Capture the cell that displays the provided text and extract its (X, Y) central coordinate. 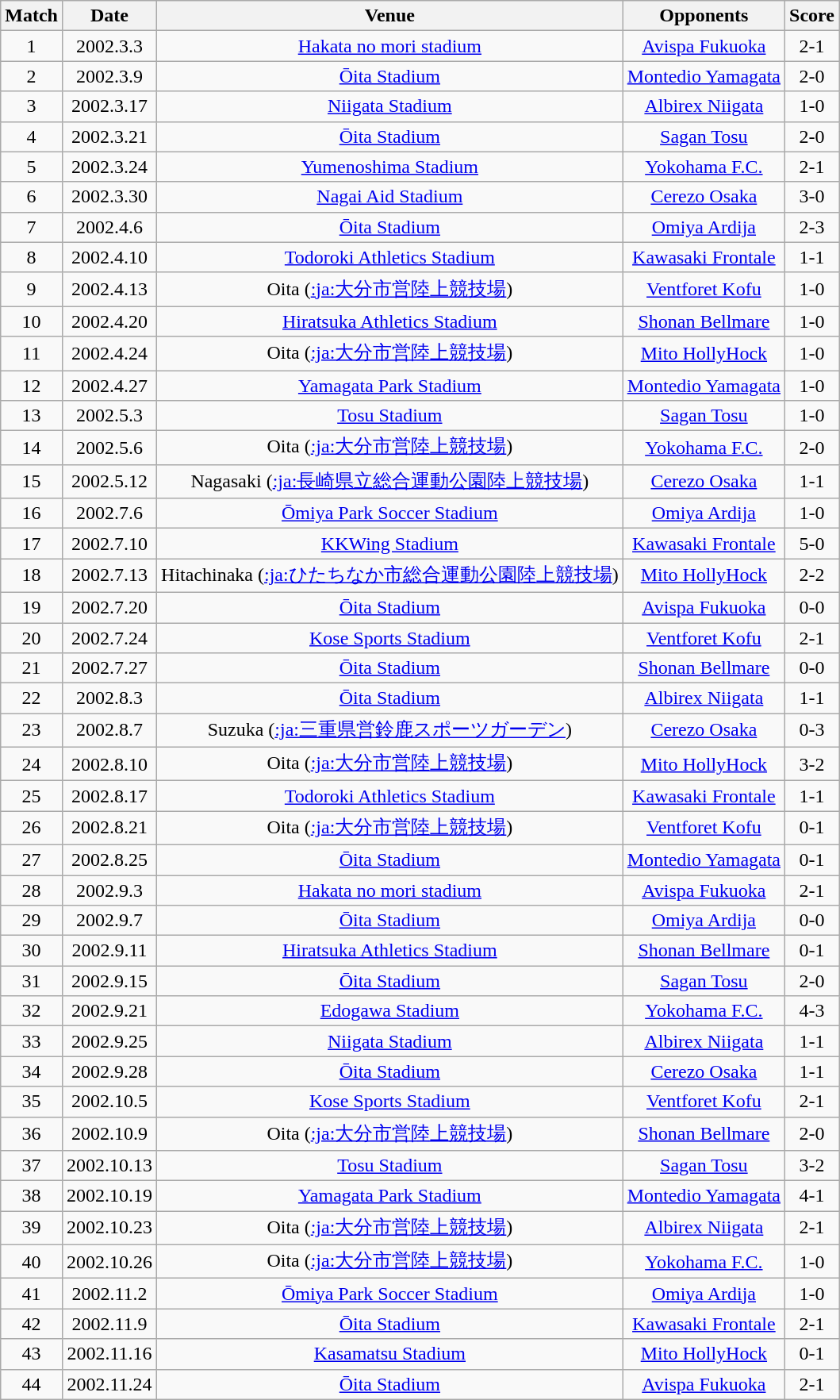
17 (32, 544)
3 (32, 106)
2002.8.10 (109, 763)
23 (32, 730)
2002.7.24 (109, 637)
40 (32, 1262)
0-3 (812, 730)
35 (32, 1102)
Edogawa Stadium (390, 1011)
16 (32, 513)
21 (32, 668)
2-2 (812, 576)
2002.11.16 (109, 1354)
2002.7.20 (109, 607)
2002.3.3 (109, 46)
2002.3.24 (109, 167)
2 (32, 76)
43 (32, 1354)
2002.7.10 (109, 544)
Opponents (704, 16)
22 (32, 698)
13 (32, 416)
1 (32, 46)
28 (32, 890)
2002.7.13 (109, 576)
9 (32, 289)
2002.4.24 (109, 354)
39 (32, 1229)
5 (32, 167)
34 (32, 1071)
2002.3.9 (109, 76)
Suzuka (:ja:三重県営鈴鹿スポーツガーデン) (390, 730)
31 (32, 981)
41 (32, 1294)
8 (32, 257)
15 (32, 481)
2002.3.17 (109, 106)
36 (32, 1133)
2002.4.13 (109, 289)
44 (32, 1384)
26 (32, 829)
2002.4.6 (109, 227)
2002.8.25 (109, 860)
2002.9.3 (109, 890)
38 (32, 1196)
2002.9.11 (109, 951)
33 (32, 1041)
Yumenoshima Stadium (390, 167)
4 (32, 137)
29 (32, 921)
7 (32, 227)
2002.8.7 (109, 730)
11 (32, 354)
2002.9.7 (109, 921)
12 (32, 385)
Date (109, 16)
KKWing Stadium (390, 544)
2002.10.19 (109, 1196)
2002.10.9 (109, 1133)
19 (32, 607)
2002.8.3 (109, 698)
2002.11.9 (109, 1324)
30 (32, 951)
14 (32, 448)
2002.4.10 (109, 257)
2002.11.24 (109, 1384)
25 (32, 796)
2-3 (812, 227)
20 (32, 637)
2002.11.2 (109, 1294)
2002.8.21 (109, 829)
27 (32, 860)
2002.10.13 (109, 1166)
2002.4.20 (109, 321)
2002.5.3 (109, 416)
3-0 (812, 197)
2002.8.17 (109, 796)
24 (32, 763)
4-1 (812, 1196)
2002.5.12 (109, 481)
42 (32, 1324)
2002.10.26 (109, 1262)
2002.10.5 (109, 1102)
Kasamatsu Stadium (390, 1354)
2002.3.21 (109, 137)
2002.9.28 (109, 1071)
6 (32, 197)
Hitachinaka (:ja:ひたちなか市総合運動公園陸上競技場) (390, 576)
2002.10.23 (109, 1229)
5-0 (812, 544)
Score (812, 16)
32 (32, 1011)
2002.9.15 (109, 981)
2002.9.21 (109, 1011)
2002.5.6 (109, 448)
2002.7.6 (109, 513)
Nagasaki (:ja:長崎県立総合運動公園陸上競技場) (390, 481)
10 (32, 321)
2002.7.27 (109, 668)
2002.3.30 (109, 197)
Match (32, 16)
37 (32, 1166)
2002.9.25 (109, 1041)
4-3 (812, 1011)
Nagai Aid Stadium (390, 197)
2002.4.27 (109, 385)
Venue (390, 16)
18 (32, 576)
